Extract the (x, y) coordinate from the center of the cell holding the provided text.  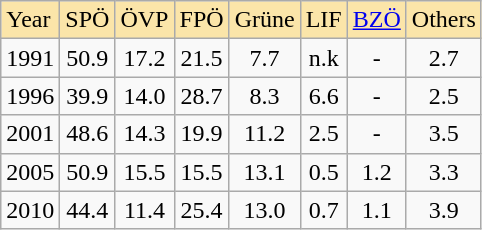
25.4 (202, 210)
3.5 (444, 134)
n.k (324, 58)
1991 (30, 58)
39.9 (88, 96)
48.6 (88, 134)
14.3 (144, 134)
21.5 (202, 58)
2005 (30, 172)
13.1 (264, 172)
11.4 (144, 210)
2001 (30, 134)
Others (444, 20)
1.2 (376, 172)
BZÖ (376, 20)
19.9 (202, 134)
17.2 (144, 58)
3.3 (444, 172)
2010 (30, 210)
ÖVP (144, 20)
1996 (30, 96)
Year (30, 20)
0.7 (324, 210)
13.0 (264, 210)
6.6 (324, 96)
Grüne (264, 20)
3.9 (444, 210)
1.1 (376, 210)
2.7 (444, 58)
LIF (324, 20)
8.3 (264, 96)
11.2 (264, 134)
14.0 (144, 96)
SPÖ (88, 20)
7.7 (264, 58)
FPÖ (202, 20)
28.7 (202, 96)
0.5 (324, 172)
44.4 (88, 210)
